Pinpoint the cell where the given text exists, returning its [x, y] midpoint coordinate. 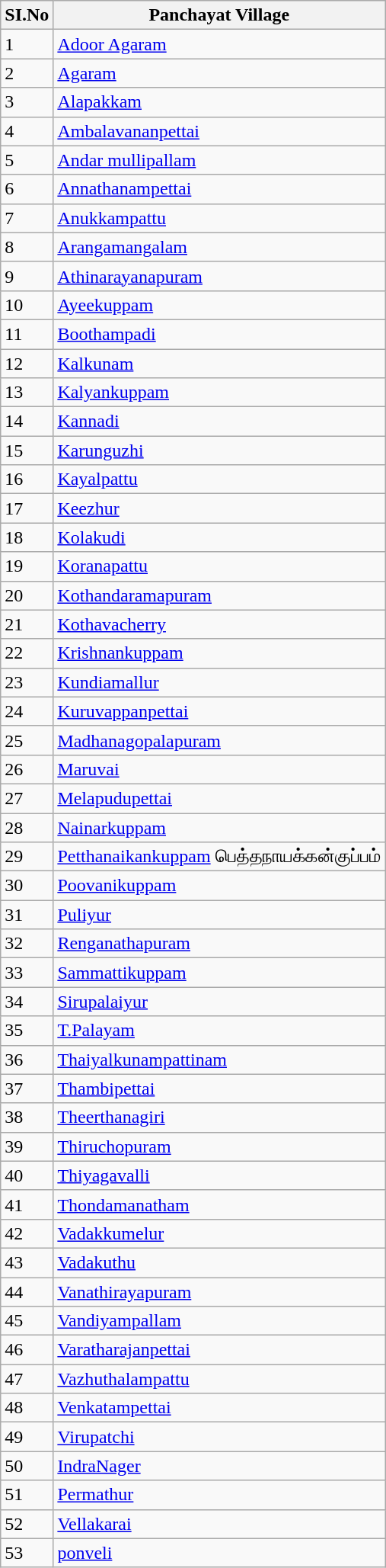
29 [27, 857]
Nainarkuppam [219, 827]
Kolakudi [219, 537]
Boothampadi [219, 334]
Ambalavananpettai [219, 131]
Panchayat Village [219, 15]
8 [27, 247]
12 [27, 364]
30 [27, 886]
Kayalpattu [219, 479]
Anukkampattu [219, 218]
Alapakkam [219, 102]
Thambipettai [219, 1089]
Maruvai [219, 769]
39 [27, 1146]
26 [27, 769]
43 [27, 1262]
7 [27, 218]
Permathur [219, 1495]
Kannadi [219, 422]
35 [27, 1031]
T.Palayam [219, 1031]
37 [27, 1089]
36 [27, 1060]
16 [27, 479]
Krishnankuppam [219, 653]
Thondamanatham [219, 1204]
Thaiyalkunampattinam [219, 1060]
Vazhuthalampattu [219, 1379]
Vadakuthu [219, 1262]
45 [27, 1321]
2 [27, 73]
33 [27, 973]
9 [27, 276]
31 [27, 915]
27 [27, 798]
48 [27, 1408]
6 [27, 189]
Arangamangalam [219, 247]
13 [27, 393]
Vellakarai [219, 1524]
Sammattikuppam [219, 973]
Thiruchopuram [219, 1146]
Thiyagavalli [219, 1175]
18 [27, 537]
Madhanagopalapuram [219, 740]
Kothandaramapuram [219, 595]
23 [27, 682]
Varatharajanpettai [219, 1350]
3 [27, 102]
Kalkunam [219, 364]
Poovanikuppam [219, 886]
44 [27, 1292]
Annathanampettai [219, 189]
ponveli [219, 1553]
Keezhur [219, 508]
42 [27, 1233]
51 [27, 1495]
53 [27, 1553]
11 [27, 334]
50 [27, 1466]
46 [27, 1350]
5 [27, 160]
Theerthanagiri [219, 1117]
Kundiamallur [219, 682]
Athinarayanapuram [219, 276]
Melapudupettai [219, 798]
38 [27, 1117]
20 [27, 595]
32 [27, 944]
19 [27, 566]
Andar mullipallam [219, 160]
Vadakkumelur [219, 1233]
52 [27, 1524]
Vanathirayapuram [219, 1292]
Sirupalaiyur [219, 1002]
47 [27, 1379]
21 [27, 624]
34 [27, 1002]
25 [27, 740]
Agaram [219, 73]
Puliyur [219, 915]
Adoor Agaram [219, 44]
1 [27, 44]
Petthanaikankuppam பெத்தநாயக்கன்குப்பம் [219, 857]
49 [27, 1437]
Ayeekuppam [219, 305]
14 [27, 422]
Virupatchi [219, 1437]
24 [27, 711]
Kalyankuppam [219, 393]
10 [27, 305]
Renganathapuram [219, 944]
Kuruvappanpettai [219, 711]
SI.No [27, 15]
28 [27, 827]
4 [27, 131]
40 [27, 1175]
Kothavacherry [219, 624]
IndraNager [219, 1466]
Karunguzhi [219, 451]
Koranapattu [219, 566]
Vandiyampallam [219, 1321]
15 [27, 451]
17 [27, 508]
41 [27, 1204]
Venkatampettai [219, 1408]
22 [27, 653]
